Scan for the cell matching the given text and deliver its (x, y) coordinate at center. 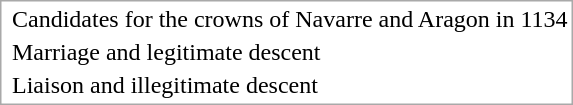
Marriage and legitimate descent (290, 53)
Liaison and illegitimate descent (290, 85)
Candidates for the crowns of Navarre and Aragon in 1134 (290, 19)
